Extract the (x, y) coordinate from the center of the cell holding the provided text.  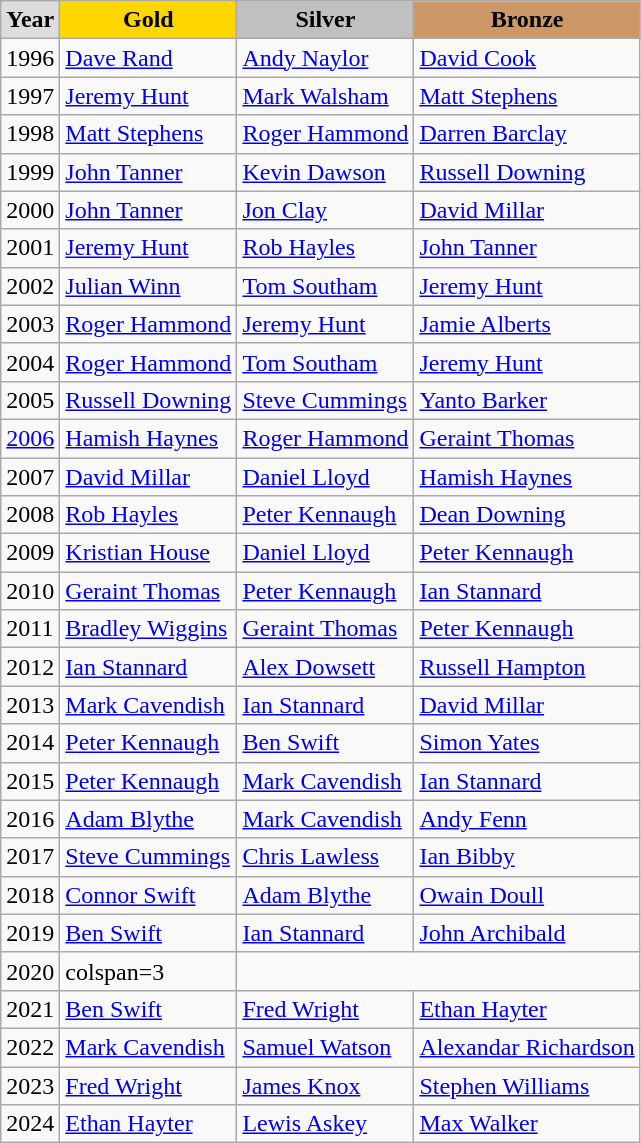
Julian Winn (148, 286)
Russell Hampton (527, 667)
2006 (30, 438)
Bradley Wiggins (148, 629)
2021 (30, 1009)
2008 (30, 515)
1999 (30, 172)
Bronze (527, 20)
Simon Yates (527, 743)
Samuel Watson (326, 1047)
Darren Barclay (527, 134)
2017 (30, 857)
John Archibald (527, 933)
2007 (30, 477)
colspan=3 (148, 971)
2012 (30, 667)
2002 (30, 286)
1996 (30, 58)
2023 (30, 1085)
2022 (30, 1047)
Max Walker (527, 1124)
2016 (30, 819)
James Knox (326, 1085)
2009 (30, 553)
Kevin Dawson (326, 172)
Year (30, 20)
2019 (30, 933)
2024 (30, 1124)
2000 (30, 210)
Ian Bibby (527, 857)
Yanto Barker (527, 400)
2005 (30, 400)
Jon Clay (326, 210)
2020 (30, 971)
Gold (148, 20)
Silver (326, 20)
1998 (30, 134)
Owain Doull (527, 895)
2003 (30, 324)
Dave Rand (148, 58)
2010 (30, 591)
2011 (30, 629)
2013 (30, 705)
Kristian House (148, 553)
Lewis Askey (326, 1124)
2015 (30, 781)
Mark Walsham (326, 96)
Alexandar Richardson (527, 1047)
2014 (30, 743)
2018 (30, 895)
2001 (30, 248)
Connor Swift (148, 895)
Andy Fenn (527, 819)
Andy Naylor (326, 58)
David Cook (527, 58)
Jamie Alberts (527, 324)
2004 (30, 362)
Chris Lawless (326, 857)
1997 (30, 96)
Alex Dowsett (326, 667)
Dean Downing (527, 515)
Stephen Williams (527, 1085)
